Provide the (X, Y) coordinate of the cell's center where the given text is located.  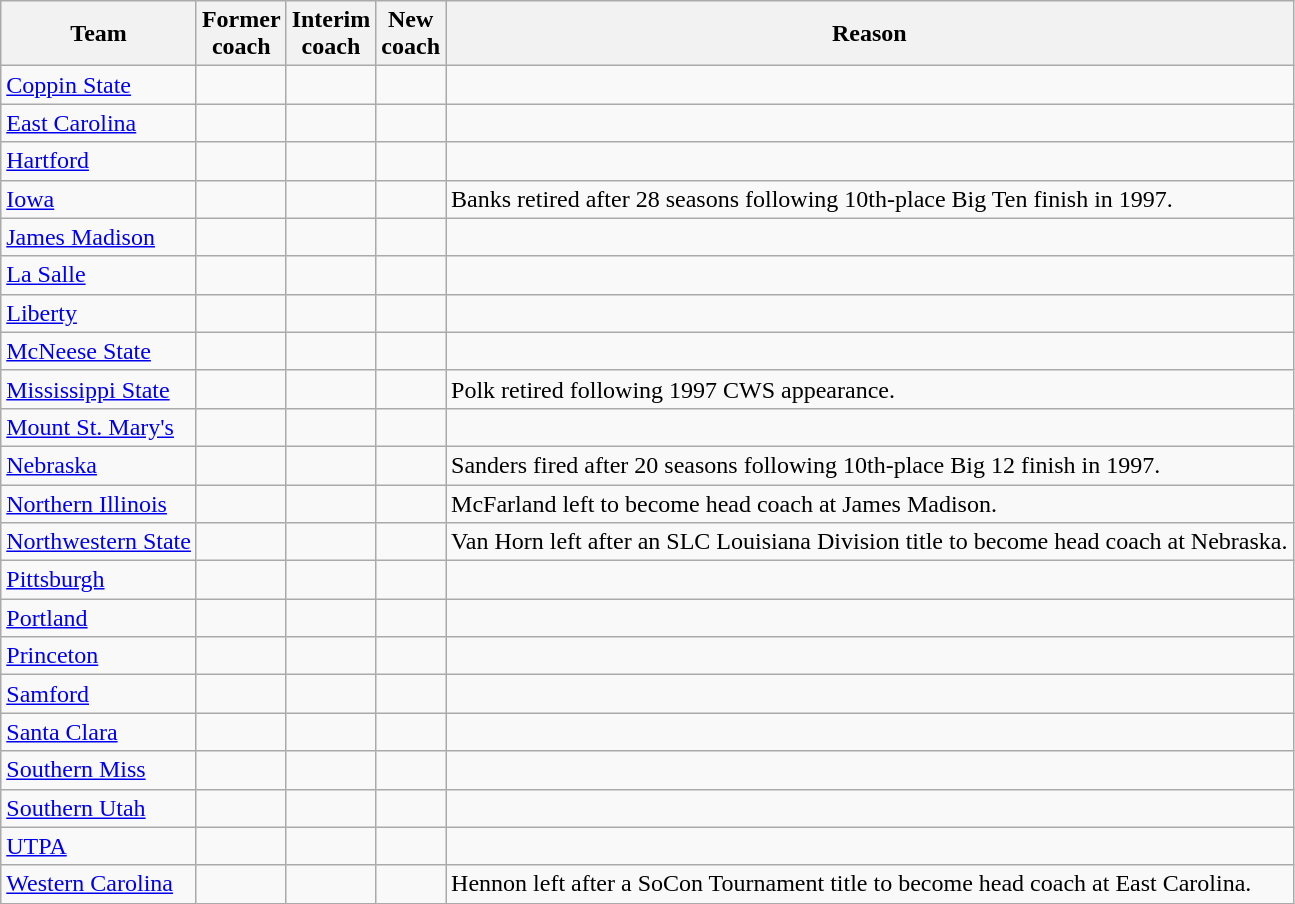
Western Carolina (99, 884)
Samford (99, 694)
East Carolina (99, 123)
Portland (99, 618)
Hartford (99, 161)
Team (99, 34)
Coppin State (99, 85)
Van Horn left after an SLC Louisiana Division title to become head coach at Nebraska. (870, 542)
Pittsburgh (99, 580)
Nebraska (99, 465)
McNeese State (99, 351)
James Madison (99, 237)
Princeton (99, 656)
Reason (870, 34)
Interimcoach (331, 34)
Southern Miss (99, 770)
UTPA (99, 846)
Liberty (99, 313)
Polk retired following 1997 CWS appearance. (870, 389)
Northwestern State (99, 542)
Newcoach (411, 34)
McFarland left to become head coach at James Madison. (870, 503)
Mississippi State (99, 389)
Mount St. Mary's (99, 427)
Formercoach (241, 34)
Northern Illinois (99, 503)
Iowa (99, 199)
Southern Utah (99, 808)
Santa Clara (99, 732)
Hennon left after a SoCon Tournament title to become head coach at East Carolina. (870, 884)
Banks retired after 28 seasons following 10th-place Big Ten finish in 1997. (870, 199)
La Salle (99, 275)
Sanders fired after 20 seasons following 10th-place Big 12 finish in 1997. (870, 465)
